Find where the given text appears and provide that cell's center as (X, Y) coordinate. 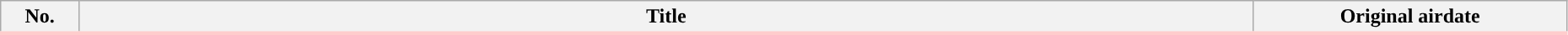
Original airdate (1410, 17)
Title (666, 17)
No. (40, 17)
